Determine the [X, Y] coordinate at the center of the cell enclosing the given text.  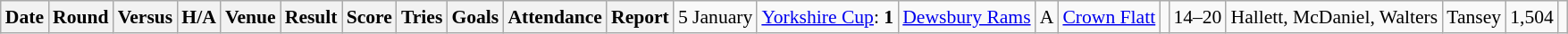
A [1047, 17]
5 January [715, 17]
Report [640, 17]
Round [80, 17]
Dewsbury Rams [967, 17]
Attendance [555, 17]
Goals [475, 17]
14–20 [1197, 17]
Date [25, 17]
Yorkshire Cup: 1 [827, 17]
H/A [198, 17]
Tansey [1474, 17]
Result [311, 17]
Tries [422, 17]
1,504 [1531, 17]
Versus [146, 17]
Score [370, 17]
Crown Flatt [1109, 17]
Venue [250, 17]
Hallett, McDaniel, Walters [1334, 17]
